Return the (x, y) coordinate for the center point of the cell that contains the specified text.  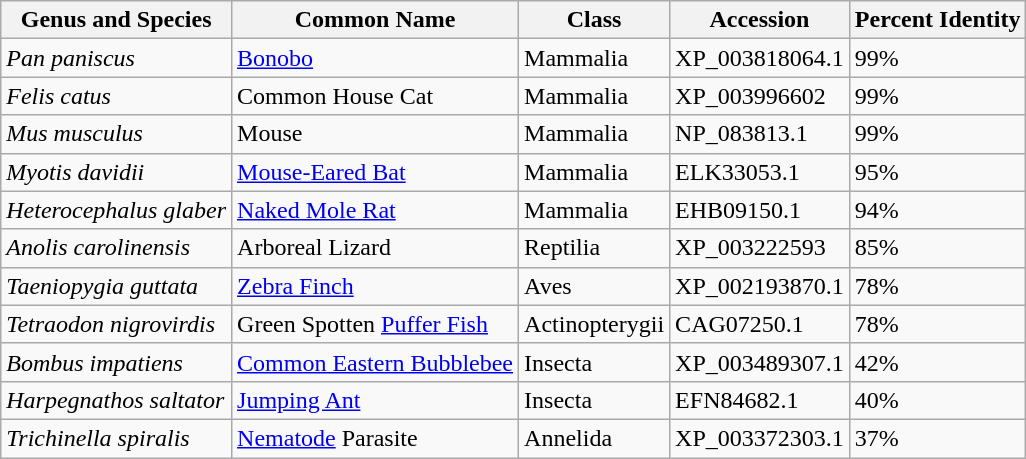
EFN84682.1 (760, 400)
Naked Mole Rat (376, 210)
Taeniopygia guttata (116, 286)
XP_003818064.1 (760, 58)
85% (938, 248)
Bonobo (376, 58)
42% (938, 362)
NP_083813.1 (760, 134)
Trichinella spiralis (116, 438)
Mus musculus (116, 134)
94% (938, 210)
XP_003372303.1 (760, 438)
XP_003489307.1 (760, 362)
Pan paniscus (116, 58)
CAG07250.1 (760, 324)
Mouse-Eared Bat (376, 172)
Green Spotten Puffer Fish (376, 324)
XP_003996602 (760, 96)
Class (594, 20)
Common Name (376, 20)
Arboreal Lizard (376, 248)
Nematode Parasite (376, 438)
Anolis carolinensis (116, 248)
Genus and Species (116, 20)
XP_003222593 (760, 248)
Percent Identity (938, 20)
XP_002193870.1 (760, 286)
Reptilia (594, 248)
Felis catus (116, 96)
Tetraodon nigrovirdis (116, 324)
Myotis davidii (116, 172)
Aves (594, 286)
40% (938, 400)
Actinopterygii (594, 324)
Accession (760, 20)
95% (938, 172)
EHB09150.1 (760, 210)
Annelida (594, 438)
ELK33053.1 (760, 172)
Bombus impatiens (116, 362)
37% (938, 438)
Harpegnathos saltator (116, 400)
Common Eastern Bubblebee (376, 362)
Zebra Finch (376, 286)
Heterocephalus glaber (116, 210)
Common House Cat (376, 96)
Jumping Ant (376, 400)
Mouse (376, 134)
